Output the [X, Y] coordinate of the center of the cell containing the given text.  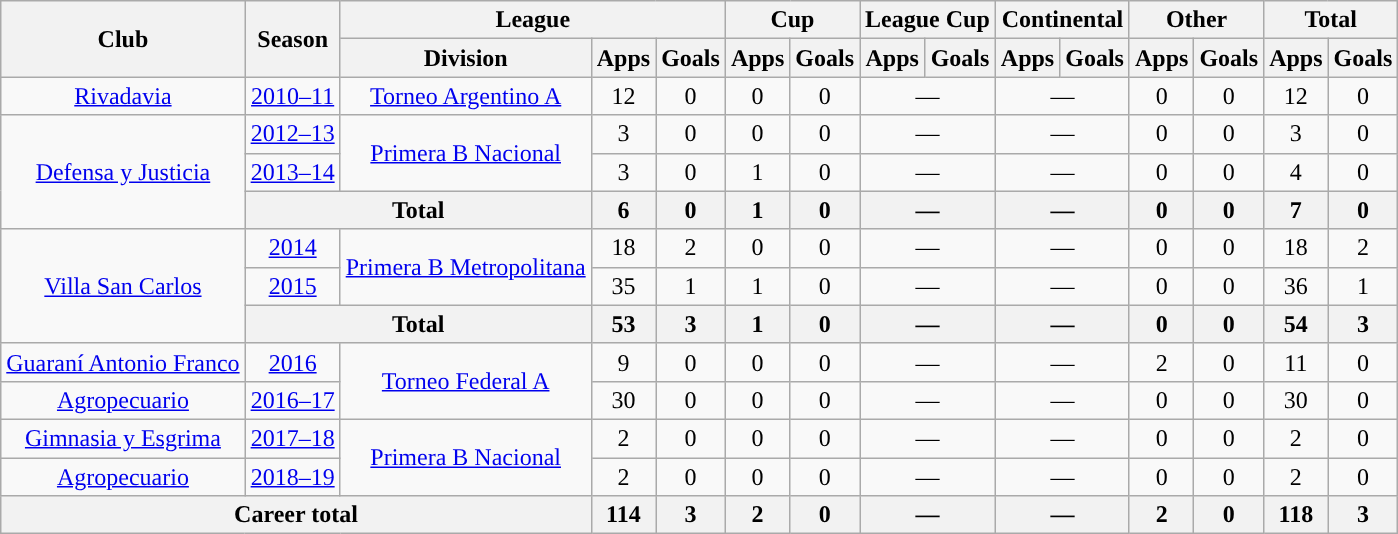
2015 [292, 286]
Season [292, 39]
Villa San Carlos [123, 286]
Torneo Federal A [466, 381]
Division [466, 58]
7 [1296, 210]
2014 [292, 248]
9 [623, 362]
Gimnasia y Esgrima [123, 438]
54 [1296, 324]
Club [123, 39]
2016 [292, 362]
Guaraní Antonio Franco [123, 362]
Torneo Argentino A [466, 96]
Cup [792, 20]
4 [1296, 172]
2017–18 [292, 438]
Rivadavia [123, 96]
Other [1196, 20]
11 [1296, 362]
2012–13 [292, 134]
League [532, 20]
Primera B Metropolitana [466, 267]
6 [623, 210]
2013–14 [292, 172]
2010–11 [292, 96]
35 [623, 286]
114 [623, 515]
53 [623, 324]
118 [1296, 515]
League Cup [928, 20]
2018–19 [292, 477]
2016–17 [292, 400]
36 [1296, 286]
Career total [296, 515]
Defensa y Justicia [123, 172]
Continental [1062, 20]
